Identify which cell holds the provided text, then report its [X, Y] central coordinate. 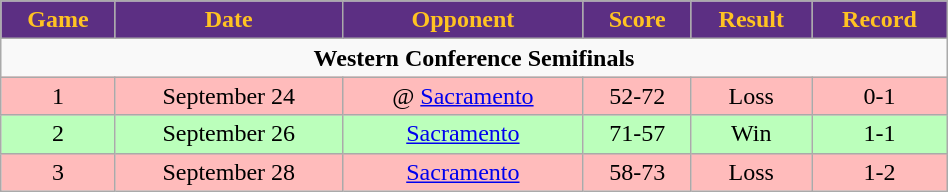
@ Sacramento [462, 96]
1-1 [880, 134]
Date [228, 20]
September 26 [228, 134]
September 28 [228, 172]
Score [636, 20]
3 [58, 172]
1 [58, 96]
Western Conference Semifinals [474, 58]
Opponent [462, 20]
1-2 [880, 172]
September 24 [228, 96]
52-72 [636, 96]
71-57 [636, 134]
2 [58, 134]
Record [880, 20]
58-73 [636, 172]
Game [58, 20]
Win [752, 134]
Result [752, 20]
0-1 [880, 96]
